For the text-containing cell, return its midpoint in [x, y] coordinate format. 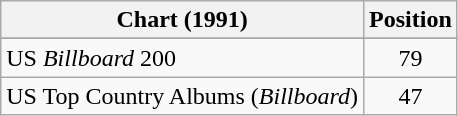
Position [411, 20]
79 [411, 58]
47 [411, 96]
Chart (1991) [182, 20]
US Billboard 200 [182, 58]
US Top Country Albums (Billboard) [182, 96]
